Return [X, Y] of the center of cell containing provided text 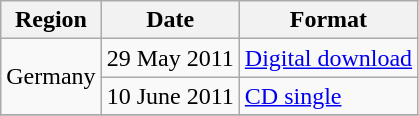
Format [328, 20]
Digital download [328, 58]
29 May 2011 [170, 58]
Germany [51, 77]
10 June 2011 [170, 96]
CD single [328, 96]
Date [170, 20]
Region [51, 20]
